Provide the [X, Y] coordinate of the cell's center where the given text is located.  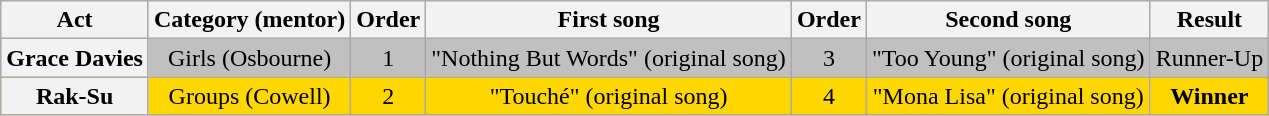
4 [828, 96]
3 [828, 58]
Groups (Cowell) [249, 96]
First song [609, 20]
Second song [1008, 20]
Winner [1210, 96]
Act [75, 20]
Category (mentor) [249, 20]
2 [388, 96]
1 [388, 58]
"Nothing But Words" (original song) [609, 58]
Rak-Su [75, 96]
Grace Davies [75, 58]
"Mona Lisa" (original song) [1008, 96]
"Touché" (original song) [609, 96]
"Too Young" (original song) [1008, 58]
Runner-Up [1210, 58]
Girls (Osbourne) [249, 58]
Result [1210, 20]
